Return the [X, Y] coordinate for the center point of the cell that contains the specified text.  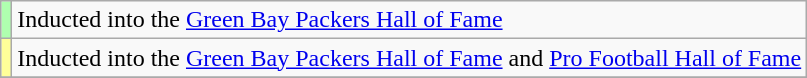
Inducted into the Green Bay Packers Hall of Fame [410, 20]
Inducted into the Green Bay Packers Hall of Fame and Pro Football Hall of Fame [410, 58]
